Provide the (x, y) coordinate of the cell's center where the given text is located.  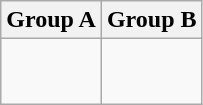
Group B (152, 20)
Group A (52, 20)
